Scan for the cell matching the given text and deliver its (X, Y) coordinate at center. 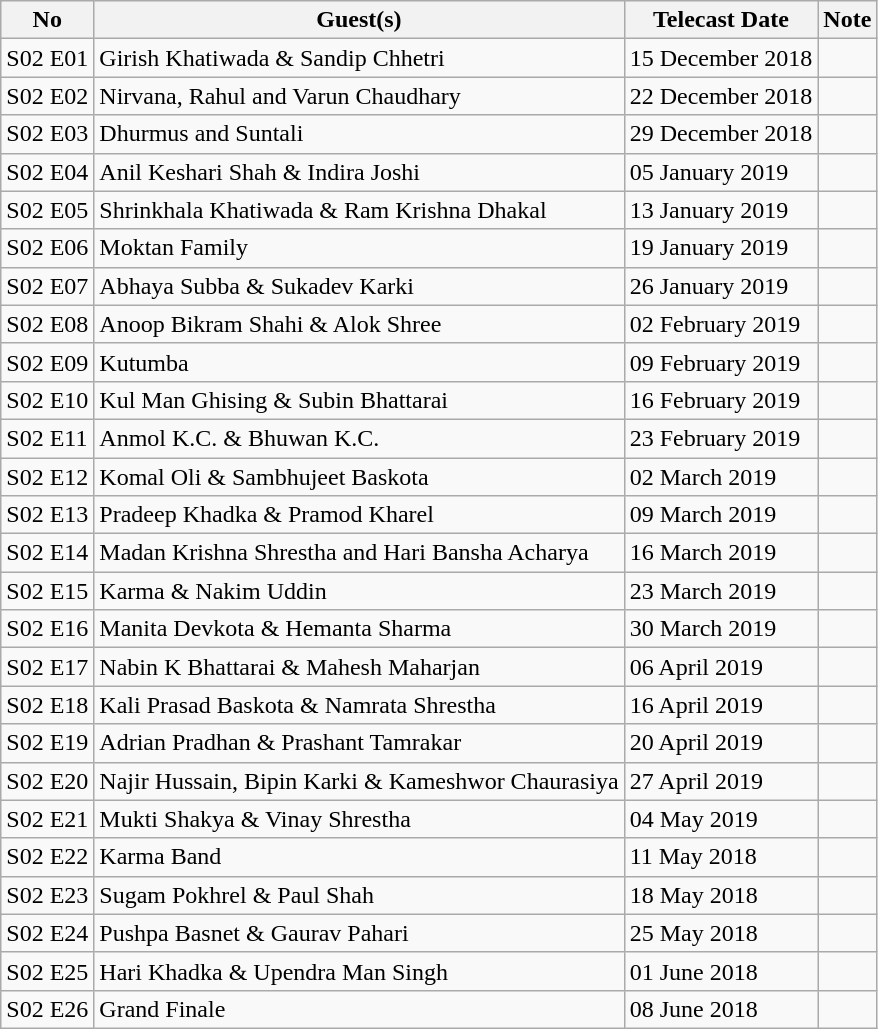
26 January 2019 (721, 286)
Dhurmus and Suntali (359, 134)
Abhaya Subba & Sukadev Karki (359, 286)
Hari Khadka & Upendra Man Singh (359, 971)
S02 E16 (48, 629)
11 May 2018 (721, 857)
S02 E23 (48, 895)
S02 E09 (48, 362)
Anmol K.C. & Bhuwan K.C. (359, 438)
Pradeep Khadka & Pramod Kharel (359, 515)
09 March 2019 (721, 515)
Sugam Pokhrel & Paul Shah (359, 895)
S02 E15 (48, 591)
20 April 2019 (721, 743)
S02 E14 (48, 553)
16 February 2019 (721, 400)
05 January 2019 (721, 172)
18 May 2018 (721, 895)
06 April 2019 (721, 667)
16 April 2019 (721, 705)
Nirvana, Rahul and Varun Chaudhary (359, 96)
30 March 2019 (721, 629)
S02 E05 (48, 210)
Nabin K Bhattarai & Mahesh Maharjan (359, 667)
19 January 2019 (721, 248)
S02 E17 (48, 667)
04 May 2019 (721, 819)
Adrian Pradhan & Prashant Tamrakar (359, 743)
29 December 2018 (721, 134)
16 March 2019 (721, 553)
S02 E01 (48, 58)
S02 E10 (48, 400)
02 February 2019 (721, 324)
Karma Band (359, 857)
Guest(s) (359, 20)
S02 E18 (48, 705)
S02 E04 (48, 172)
Kali Prasad Baskota & Namrata Shrestha (359, 705)
S02 E07 (48, 286)
Note (848, 20)
S02 E11 (48, 438)
Moktan Family (359, 248)
S02 E21 (48, 819)
08 June 2018 (721, 1009)
Pushpa Basnet & Gaurav Pahari (359, 933)
22 December 2018 (721, 96)
23 March 2019 (721, 591)
Manita Devkota & Hemanta Sharma (359, 629)
Girish Khatiwada & Sandip Chhetri (359, 58)
S02 E19 (48, 743)
Kutumba (359, 362)
Grand Finale (359, 1009)
Najir Hussain, Bipin Karki & Kameshwor Chaurasiya (359, 781)
S02 E12 (48, 477)
No (48, 20)
Komal Oli & Sambhujeet Baskota (359, 477)
S02 E22 (48, 857)
25 May 2018 (721, 933)
01 June 2018 (721, 971)
Anil Keshari Shah & Indira Joshi (359, 172)
S02 E02 (48, 96)
Mukti Shakya & Vinay Shrestha (359, 819)
13 January 2019 (721, 210)
Kul Man Ghising & Subin Bhattarai (359, 400)
27 April 2019 (721, 781)
S02 E26 (48, 1009)
S02 E20 (48, 781)
S02 E08 (48, 324)
Telecast Date (721, 20)
Karma & Nakim Uddin (359, 591)
S02 E03 (48, 134)
02 March 2019 (721, 477)
09 February 2019 (721, 362)
15 December 2018 (721, 58)
Madan Krishna Shrestha and Hari Bansha Acharya (359, 553)
Shrinkhala Khatiwada & Ram Krishna Dhakal (359, 210)
S02 E25 (48, 971)
S02 E24 (48, 933)
S02 E06 (48, 248)
Anoop Bikram Shahi & Alok Shree (359, 324)
S02 E13 (48, 515)
23 February 2019 (721, 438)
